Determine the [X, Y] coordinate at the center of the cell enclosing the given text.  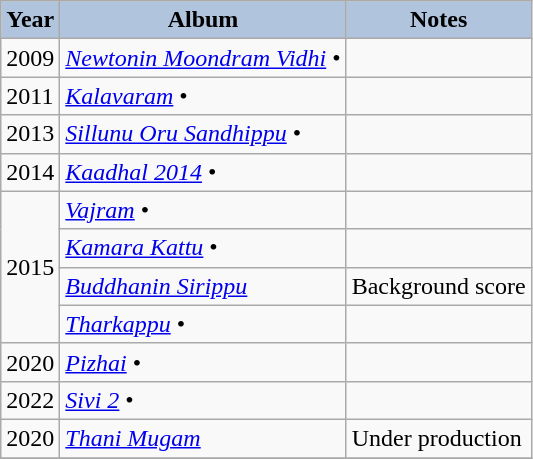
Tharkappu • [203, 324]
Thani Mugam [203, 438]
Vajram • [203, 210]
2011 [30, 96]
2013 [30, 134]
Sillunu Oru Sandhippu • [203, 134]
Newtonin Moondram Vidhi • [203, 58]
Kaadhal 2014 • [203, 172]
Kamara Kattu • [203, 248]
Buddhanin Sirippu [203, 286]
Notes [438, 20]
2009 [30, 58]
Album [203, 20]
2022 [30, 400]
Under production [438, 438]
Year [30, 20]
2015 [30, 267]
Kalavaram • [203, 96]
Background score [438, 286]
Sivi 2 • [203, 400]
Pizhai • [203, 362]
2014 [30, 172]
